Return the (x, y) coordinate for the center point of the cell that contains the specified text.  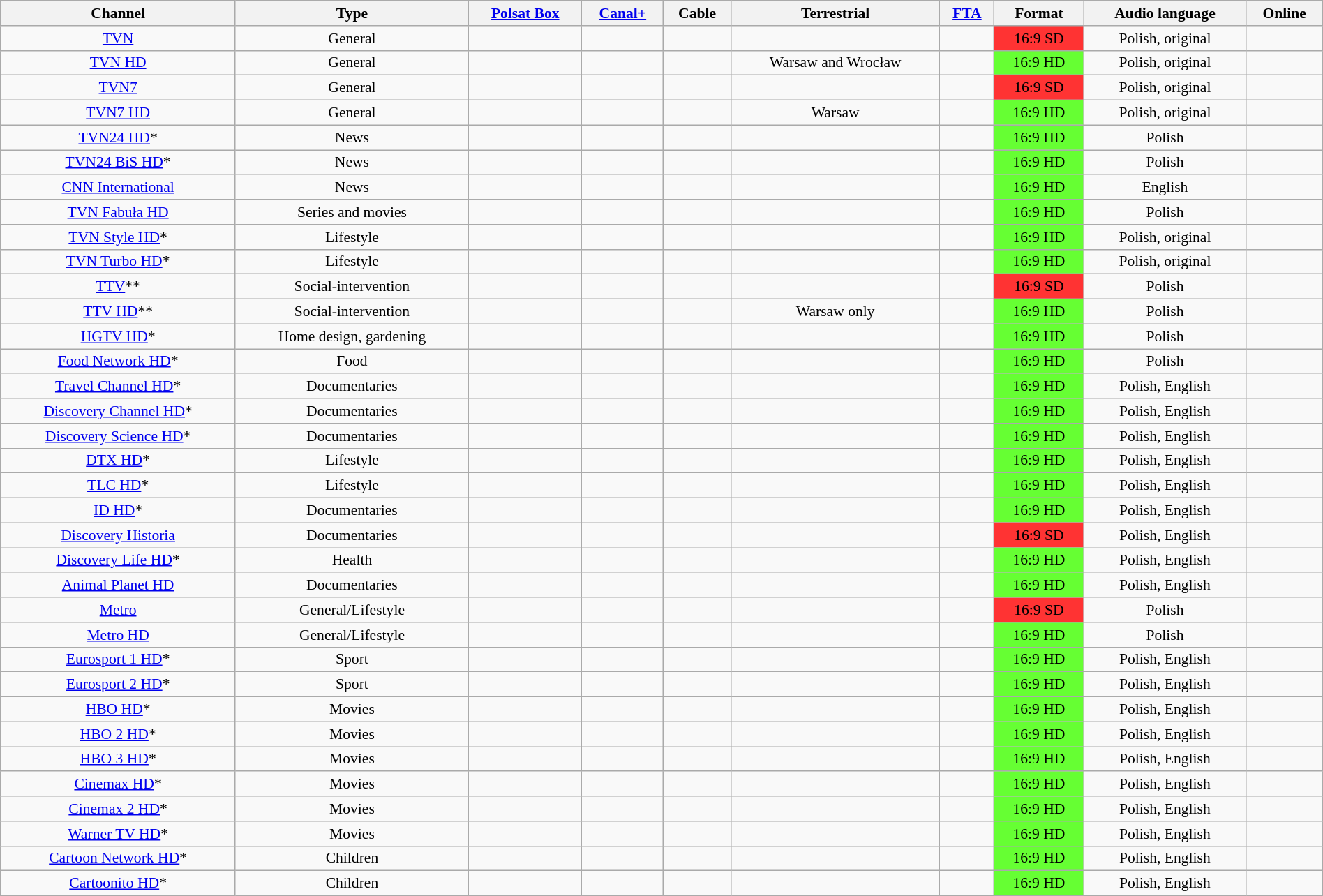
HBO 3 HD* (119, 759)
Home design, gardening (352, 336)
HGTV HD* (119, 336)
TVN24 BiS HD* (119, 163)
Discovery Science HD* (119, 436)
Cinemax HD* (119, 784)
Food Network HD* (119, 361)
Type (352, 13)
Terrestrial (835, 13)
HBO 2 HD* (119, 734)
Format (1039, 13)
TVN7 (119, 88)
TLC HD* (119, 486)
Animal Planet HD (119, 585)
English (1165, 188)
Eurosport 2 HD* (119, 685)
Health (352, 560)
Warsaw and Wrocław (835, 63)
TVN7 HD (119, 113)
TVN24 HD* (119, 137)
Online (1284, 13)
TTV HD** (119, 312)
Discovery Life HD* (119, 560)
Cartoonito HD* (119, 883)
Cinemax 2 HD* (119, 809)
Canal+ (622, 13)
Metro (119, 610)
Discovery Historia (119, 535)
FTA (967, 13)
Warsaw (835, 113)
TTV** (119, 287)
Series and movies (352, 212)
Channel (119, 13)
DTX HD* (119, 461)
CNN International (119, 188)
Audio language (1165, 13)
TVN HD (119, 63)
Warsaw only (835, 312)
TVN Turbo HD* (119, 262)
Discovery Channel HD* (119, 411)
HBO HD* (119, 710)
Cable (698, 13)
Cartoon Network HD* (119, 858)
TVN (119, 38)
TVN Fabuła HD (119, 212)
Polsat Box (525, 13)
ID HD* (119, 511)
Travel Channel HD* (119, 387)
TVN Style HD* (119, 237)
Metro HD (119, 635)
Food (352, 361)
Warner TV HD* (119, 834)
Eurosport 1 HD* (119, 659)
